Detect which cell encompasses the target text, then output its [X, Y] center coordinate. 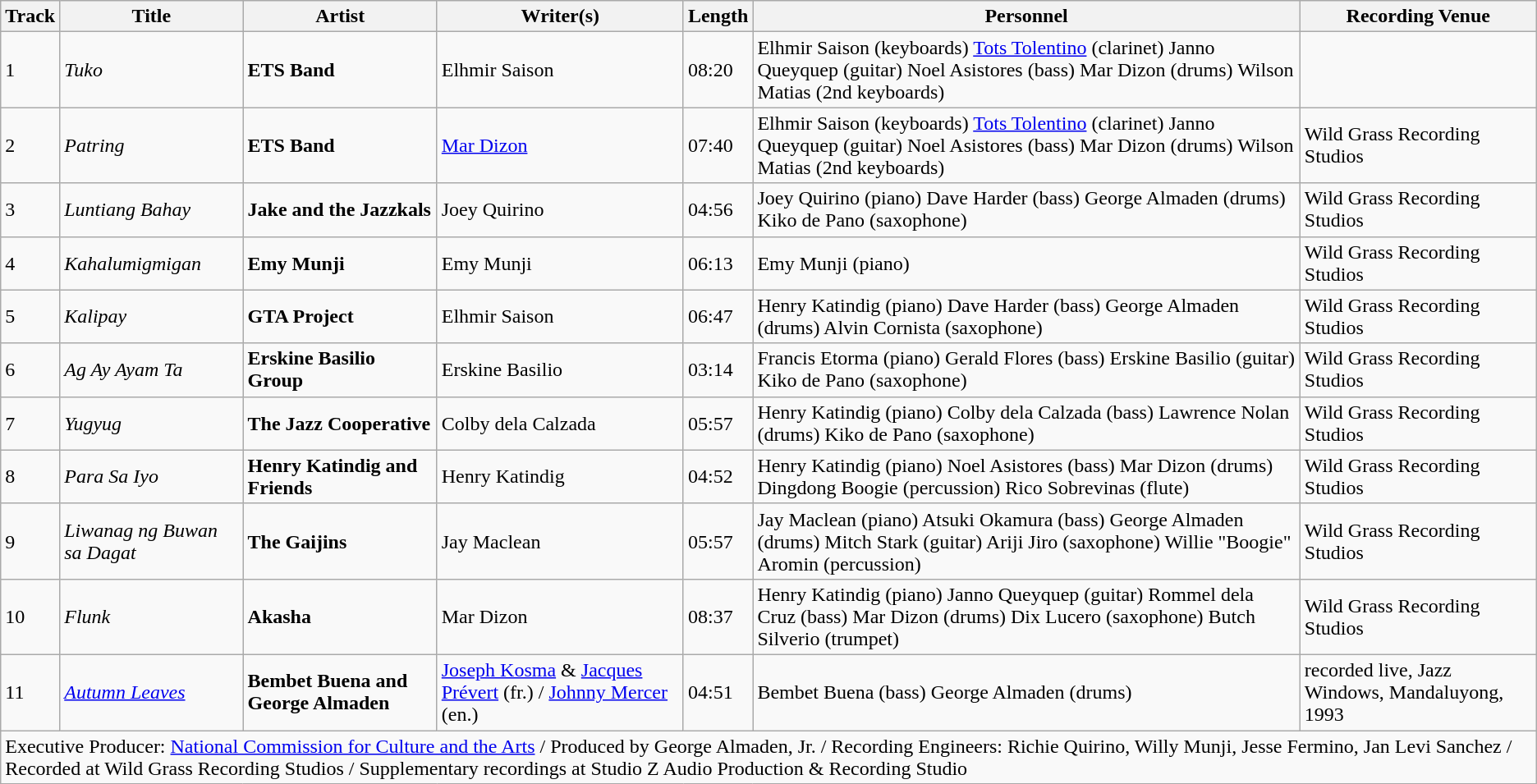
Artist [340, 16]
Henry Katindig (piano) Dave Harder (bass) George Almaden (drums) Alvin Cornista (saxophone) [1026, 317]
Colby dela Calzada [560, 424]
Kahalumigmigan [151, 263]
11 [30, 692]
7 [30, 424]
Bembet Buena (bass) George Almaden (drums) [1026, 692]
08:37 [718, 617]
Henry Katindig (piano) Noel Asistores (bass) Mar Dizon (drums) Dingdong Boogie (percussion) Rico Sobrevinas (flute) [1026, 476]
Title [151, 16]
Autumn Leaves [151, 692]
Henry Katindig and Friends [340, 476]
04:51 [718, 692]
Henry Katindig (piano) Janno Queyquep (guitar) Rommel dela Cruz (bass) Mar Dizon (drums) Dix Lucero (saxophone) Butch Silverio (trumpet) [1026, 617]
Ag Ay Ayam Ta [151, 369]
8 [30, 476]
Track [30, 16]
Yugyug [151, 424]
GTA Project [340, 317]
Bembet Buena and George Almaden [340, 692]
08:20 [718, 70]
Jay Maclean (piano) Atsuki Okamura (bass) George Almaden (drums) Mitch Stark (guitar) Ariji Jiro (saxophone) Willie "Boogie" Aromin (percussion) [1026, 541]
Length [718, 16]
Recording Venue [1418, 16]
Joseph Kosma & Jacques Prévert (fr.) / Johnny Mercer (en.) [560, 692]
Writer(s) [560, 16]
06:13 [718, 263]
recorded live, Jazz Windows, Mandaluyong, 1993 [1418, 692]
Joey Quirino [560, 210]
2 [30, 145]
Personnel [1026, 16]
Liwanag ng Buwan sa Dagat [151, 541]
Patring [151, 145]
Para Sa Iyo [151, 476]
Jay Maclean [560, 541]
Flunk [151, 617]
1 [30, 70]
Henry Katindig [560, 476]
Kalipay [151, 317]
Erskine Basilio Group [340, 369]
3 [30, 210]
9 [30, 541]
The Jazz Cooperative [340, 424]
07:40 [718, 145]
Erskine Basilio [560, 369]
Emy Munji (piano) [1026, 263]
Luntiang Bahay [151, 210]
04:56 [718, 210]
Jake and the Jazzkals [340, 210]
The Gaijins [340, 541]
03:14 [718, 369]
10 [30, 617]
Henry Katindig (piano) Colby dela Calzada (bass) Lawrence Nolan (drums) Kiko de Pano (saxophone) [1026, 424]
Francis Etorma (piano) Gerald Flores (bass) Erskine Basilio (guitar) Kiko de Pano (saxophone) [1026, 369]
6 [30, 369]
Joey Quirino (piano) Dave Harder (bass) George Almaden (drums) Kiko de Pano (saxophone) [1026, 210]
4 [30, 263]
04:52 [718, 476]
Tuko [151, 70]
5 [30, 317]
Akasha [340, 617]
06:47 [718, 317]
